Output the (X, Y) coordinate of the center of the cell containing the given text.  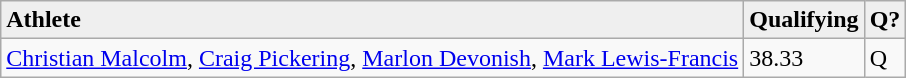
Christian Malcolm, Craig Pickering, Marlon Devonish, Mark Lewis-Francis (372, 58)
Q (885, 58)
Qualifying (804, 20)
Q? (885, 20)
Athlete (372, 20)
38.33 (804, 58)
